Find where the given text appears and provide that cell's center as [X, Y] coordinate. 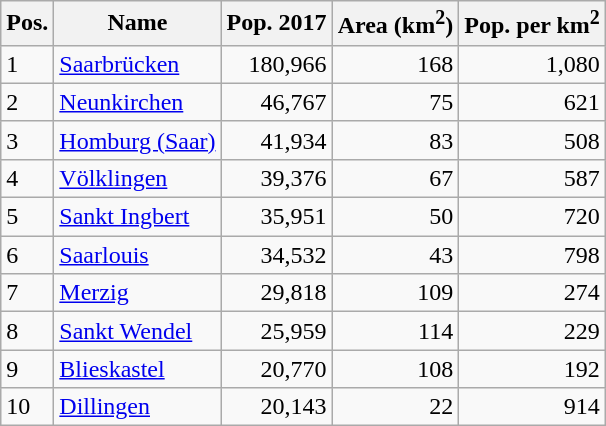
7 [28, 293]
Sankt Ingbert [138, 217]
Area (km2) [396, 24]
Blieskastel [138, 369]
114 [396, 331]
Merzig [138, 293]
108 [396, 369]
34,532 [276, 255]
25,959 [276, 331]
50 [396, 217]
29,818 [276, 293]
1 [28, 64]
798 [532, 255]
5 [28, 217]
720 [532, 217]
180,966 [276, 64]
587 [532, 178]
35,951 [276, 217]
Sankt Wendel [138, 331]
Pop. per km2 [532, 24]
Homburg (Saar) [138, 140]
83 [396, 140]
3 [28, 140]
6 [28, 255]
43 [396, 255]
Völklingen [138, 178]
508 [532, 140]
20,770 [276, 369]
274 [532, 293]
22 [396, 407]
46,767 [276, 102]
9 [28, 369]
Pos. [28, 24]
41,934 [276, 140]
4 [28, 178]
8 [28, 331]
10 [28, 407]
39,376 [276, 178]
Saarlouis [138, 255]
Name [138, 24]
75 [396, 102]
1,080 [532, 64]
621 [532, 102]
Neunkirchen [138, 102]
168 [396, 64]
Saarbrücken [138, 64]
229 [532, 331]
67 [396, 178]
Pop. 2017 [276, 24]
2 [28, 102]
Dillingen [138, 407]
20,143 [276, 407]
192 [532, 369]
109 [396, 293]
914 [532, 407]
